Extract the (x, y) coordinate from the center of the cell holding the provided text.  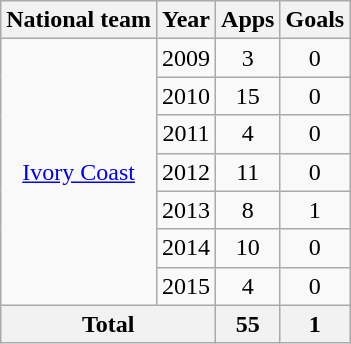
15 (248, 96)
Goals (315, 20)
2015 (186, 286)
10 (248, 248)
55 (248, 324)
Ivory Coast (79, 172)
Year (186, 20)
Total (108, 324)
2014 (186, 248)
2009 (186, 58)
2013 (186, 210)
National team (79, 20)
3 (248, 58)
2011 (186, 134)
11 (248, 172)
2012 (186, 172)
2010 (186, 96)
Apps (248, 20)
8 (248, 210)
